Search for the cell housing the specified text and yield its (X, Y) center coordinate. 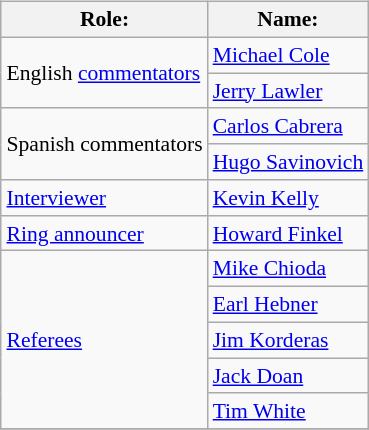
Carlos Cabrera (288, 126)
Jim Korderas (288, 340)
Referees (104, 340)
Earl Hebner (288, 305)
Interviewer (104, 198)
Tim White (288, 411)
English commentators (104, 72)
Spanish commentators (104, 144)
Michael Cole (288, 55)
Hugo Savinovich (288, 162)
Howard Finkel (288, 233)
Jerry Lawler (288, 91)
Kevin Kelly (288, 198)
Ring announcer (104, 233)
Role: (104, 20)
Name: (288, 20)
Mike Chioda (288, 269)
Jack Doan (288, 376)
